Provide the (X, Y) coordinate of the cell's center where the given text is located.  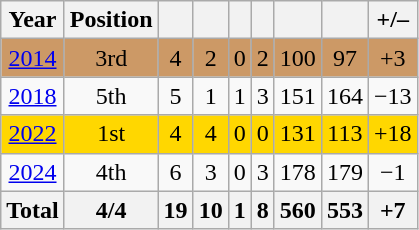
Position (111, 20)
2018 (33, 96)
5 (176, 96)
100 (298, 58)
+/– (392, 20)
4th (111, 172)
553 (344, 210)
97 (344, 58)
Year (33, 20)
2024 (33, 172)
2014 (33, 58)
8 (262, 210)
+18 (392, 134)
Total (33, 210)
151 (298, 96)
−13 (392, 96)
164 (344, 96)
131 (298, 134)
+7 (392, 210)
179 (344, 172)
178 (298, 172)
−1 (392, 172)
+3 (392, 58)
4/4 (111, 210)
560 (298, 210)
6 (176, 172)
19 (176, 210)
2022 (33, 134)
113 (344, 134)
5th (111, 96)
3rd (111, 58)
10 (210, 210)
1st (111, 134)
